Provide the (X, Y) coordinate of the cell's center where the given text is located.  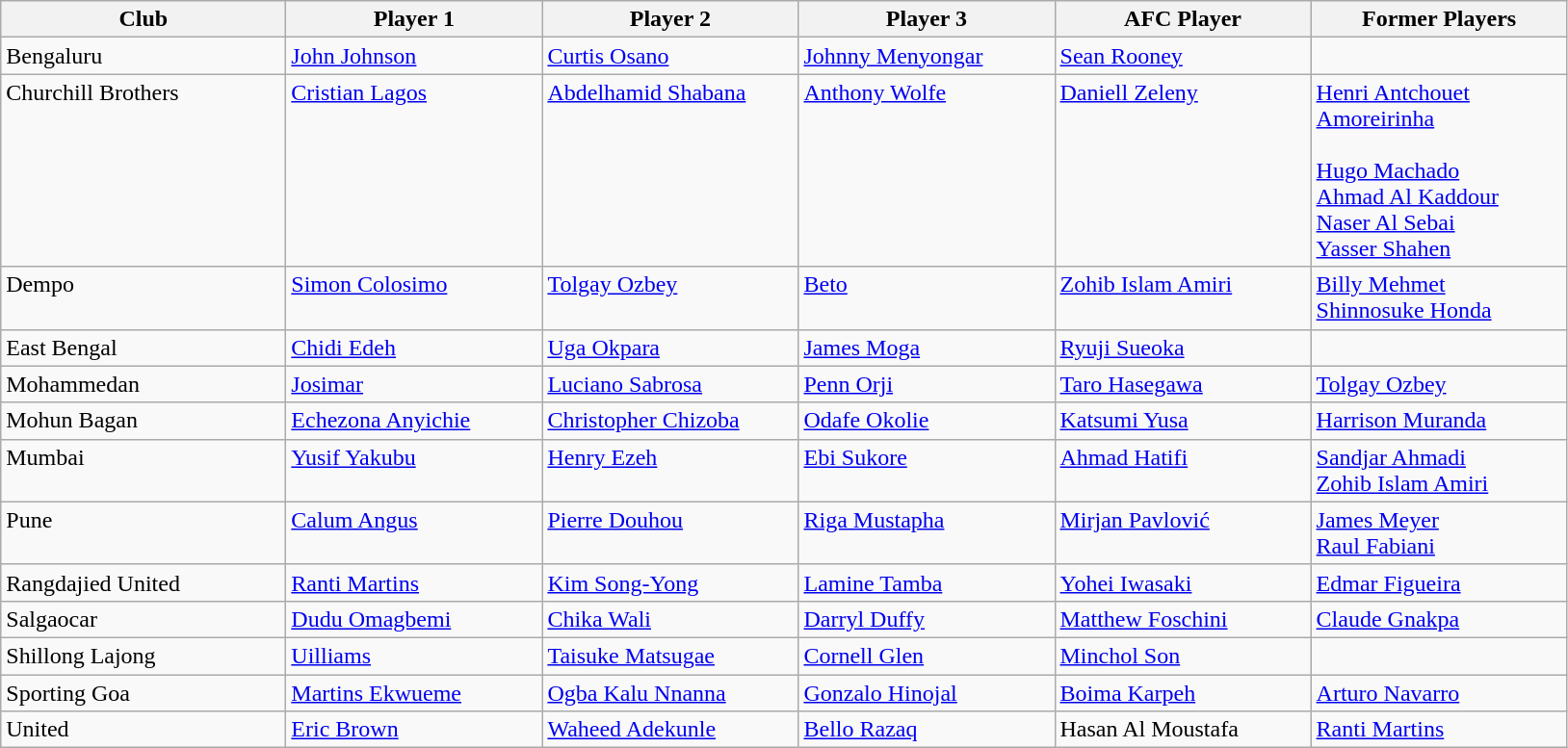
Hasan Al Moustafa (1183, 730)
Abdelhamid Shabana (670, 170)
Gonzalo Hinojal (927, 692)
Zohib Islam Amiri (1183, 298)
Mirjan Pavlović (1183, 533)
Uga Okpara (670, 348)
Mohammedan (144, 384)
Kim Song-Yong (670, 582)
United (144, 730)
Pierre Douhou (670, 533)
Uilliams (414, 656)
Arturo Navarro (1439, 692)
Matthew Foschini (1183, 619)
Claude Gnakpa (1439, 619)
Harrison Muranda (1439, 421)
Henri Antchouet Amoreirinha Hugo Machado Ahmad Al Kaddour Naser Al Sebai Yasser Shahen (1439, 170)
Player 1 (414, 19)
Penn Orji (927, 384)
Riga Mustapha (927, 533)
Billy Mehmet Shinnosuke Honda (1439, 298)
Ahmad Hatifi (1183, 470)
Salgaocar (144, 619)
Ogba Kalu Nnanna (670, 692)
Johnny Menyongar (927, 56)
Sandjar Ahmadi Zohib Islam Amiri (1439, 470)
Taro Hasegawa (1183, 384)
Katsumi Yusa (1183, 421)
Taisuke Matsugae (670, 656)
Christopher Chizoba (670, 421)
Curtis Osano (670, 56)
Bello Razaq (927, 730)
Odafe Okolie (927, 421)
Cornell Glen (927, 656)
Minchol Son (1183, 656)
Boima Karpeh (1183, 692)
Echezona Anyichie (414, 421)
Chidi Edeh (414, 348)
James Meyer Raul Fabiani (1439, 533)
Player 2 (670, 19)
Luciano Sabrosa (670, 384)
Mohun Bagan (144, 421)
Bengaluru (144, 56)
Pune (144, 533)
James Moga (927, 348)
East Bengal (144, 348)
Anthony Wolfe (927, 170)
Martins Ekwueme (414, 692)
Sean Rooney (1183, 56)
Yohei Iwasaki (1183, 582)
Rangdajied United (144, 582)
Ryuji Sueoka (1183, 348)
Shillong Lajong (144, 656)
Cristian Lagos (414, 170)
Dempo (144, 298)
Churchill Brothers (144, 170)
Henry Ezeh (670, 470)
Daniell Zeleny (1183, 170)
Calum Angus (414, 533)
Beto (927, 298)
Player 3 (927, 19)
Waheed Adekunle (670, 730)
Eric Brown (414, 730)
Chika Wali (670, 619)
Yusif Yakubu (414, 470)
Lamine Tamba (927, 582)
Darryl Duffy (927, 619)
John Johnson (414, 56)
Edmar Figueira (1439, 582)
Sporting Goa (144, 692)
Ebi Sukore (927, 470)
Dudu Omagbemi (414, 619)
AFC Player (1183, 19)
Mumbai (144, 470)
Former Players (1439, 19)
Josimar (414, 384)
Simon Colosimo (414, 298)
Club (144, 19)
